Return [X, Y] of the center of cell containing provided text 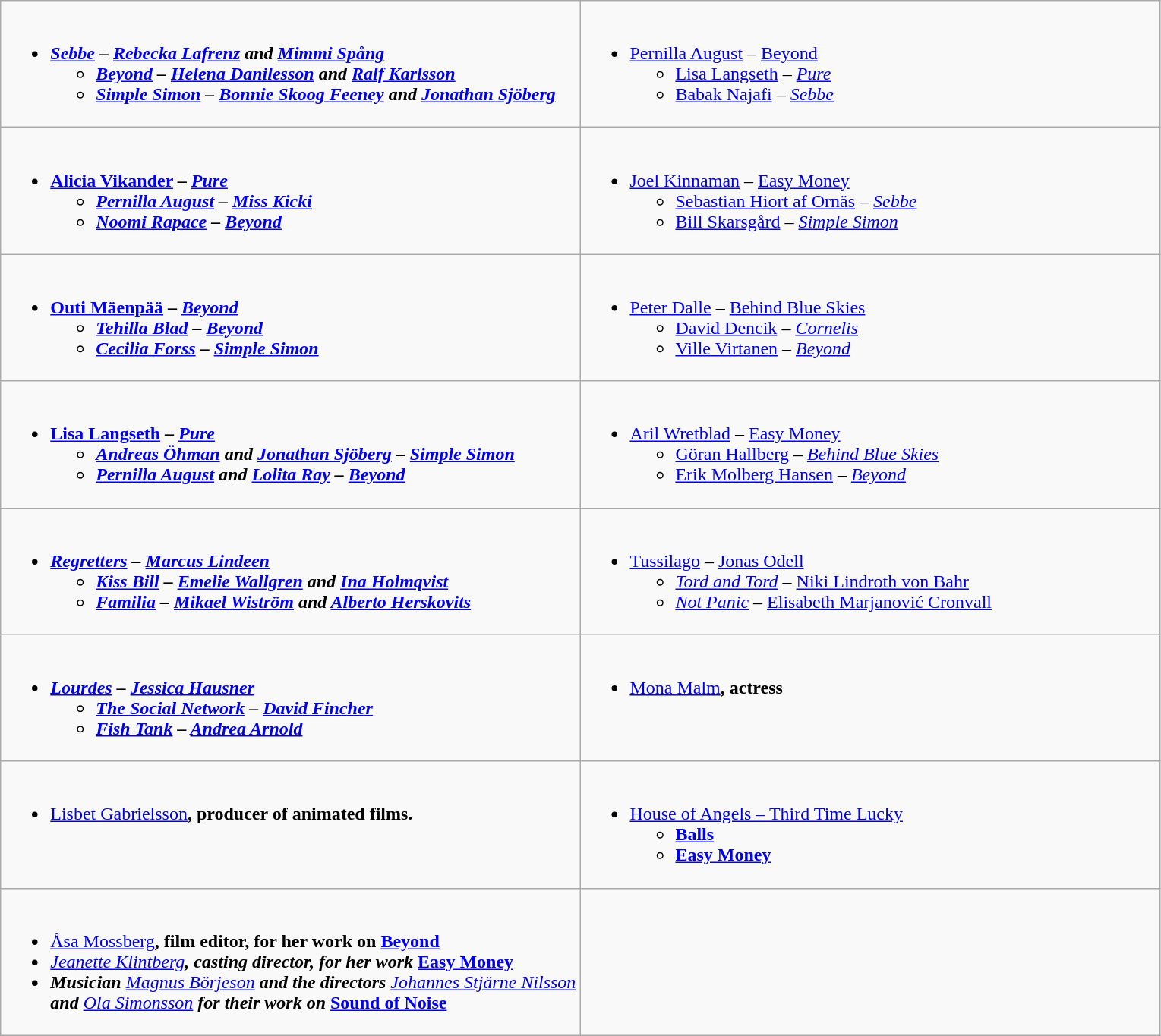
Lisa Langseth – PureAndreas Öhman and Jonathan Sjöberg – Simple SimonPernilla August and Lolita Ray – Beyond [290, 445]
Mona Malm, actress [870, 698]
Peter Dalle – Behind Blue SkiesDavid Dencik – CornelisVille Virtanen – Beyond [870, 317]
Pernilla August – BeyondLisa Langseth – PureBabak Najafi – Sebbe [870, 64]
Tussilago – Jonas OdellTord and Tord – Niki Lindroth von BahrNot Panic – Elisabeth Marjanović Cronvall [870, 571]
Regretters – Marcus LindeenKiss Bill – Emelie Wallgren and Ina HolmqvistFamilia – Mikael Wiström and Alberto Herskovits [290, 571]
Outi Mäenpää – BeyondTehilla Blad – BeyondCecilia Forss – Simple Simon [290, 317]
Lourdes – Jessica Hausner The Social Network – David Fincher Fish Tank – Andrea Arnold [290, 698]
Sebbe – Rebecka Lafrenz and Mimmi SpångBeyond – Helena Danilesson and Ralf KarlssonSimple Simon – Bonnie Skoog Feeney and Jonathan Sjöberg [290, 64]
Lisbet Gabrielsson, producer of animated films. [290, 824]
Aril Wretblad – Easy MoneyGöran Hallberg – Behind Blue SkiesErik Molberg Hansen – Beyond [870, 445]
House of Angels – Third Time LuckyBallsEasy Money [870, 824]
Alicia Vikander – PurePernilla August – Miss KickiNoomi Rapace – Beyond [290, 191]
Joel Kinnaman – Easy MoneySebastian Hiort af Ornäs – SebbeBill Skarsgård – Simple Simon [870, 191]
